Output the (X, Y) coordinate of the center of the cell containing the given text.  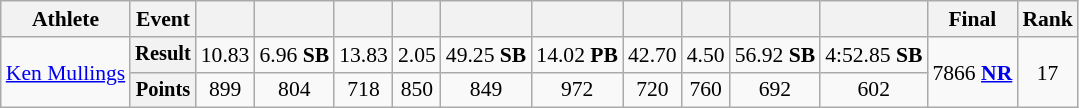
56.92 SB (776, 55)
602 (874, 90)
Result (163, 55)
4:52.85 SB (874, 55)
804 (294, 90)
Athlete (66, 19)
14.02 PB (577, 55)
720 (652, 90)
42.70 (652, 55)
760 (706, 90)
718 (364, 90)
849 (486, 90)
2.05 (417, 55)
Final (972, 19)
Ken Mullings (66, 72)
7866 NR (972, 72)
692 (776, 90)
17 (1048, 72)
4.50 (706, 55)
899 (226, 90)
Rank (1048, 19)
13.83 (364, 55)
49.25 SB (486, 55)
Points (163, 90)
850 (417, 90)
10.83 (226, 55)
6.96 SB (294, 55)
Event (163, 19)
972 (577, 90)
